From the cell containing the given text, extract its center point as (X, Y) coordinate. 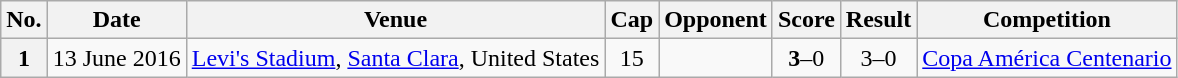
15 (632, 58)
Copa América Centenario (1047, 58)
Levi's Stadium, Santa Clara, United States (396, 58)
No. (24, 20)
Opponent (716, 20)
Result (878, 20)
Competition (1047, 20)
1 (24, 58)
Score (806, 20)
13 June 2016 (116, 58)
Venue (396, 20)
Cap (632, 20)
Date (116, 20)
